Scan for the cell matching the given text and deliver its (x, y) coordinate at center. 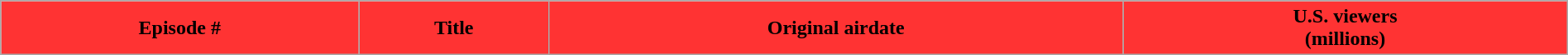
Episode # (180, 28)
Title (454, 28)
Original airdate (836, 28)
U.S. viewers(millions) (1345, 28)
